Determine the (x, y) coordinate at the center of the cell enclosing the given text.  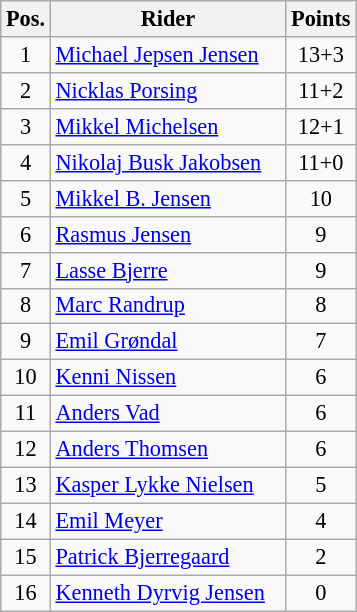
13 (26, 485)
Anders Thomsen (168, 450)
Mikkel Michelsen (168, 126)
Rasmus Jensen (168, 234)
Lasse Bjerre (168, 270)
Rider (168, 19)
Kasper Lykke Nielsen (168, 485)
12 (26, 450)
16 (26, 593)
3 (26, 126)
Kenni Nissen (168, 378)
Michael Jepsen Jensen (168, 55)
Anders Vad (168, 414)
Emil Grøndal (168, 342)
Pos. (26, 19)
Patrick Bjerregaard (168, 557)
1 (26, 55)
Nicklas Porsing (168, 90)
Marc Randrup (168, 306)
Nikolaj Busk Jakobsen (168, 162)
0 (321, 593)
14 (26, 521)
13+3 (321, 55)
Emil Meyer (168, 521)
11 (26, 414)
12+1 (321, 126)
15 (26, 557)
Mikkel B. Jensen (168, 198)
11+2 (321, 90)
Kenneth Dyrvig Jensen (168, 593)
Points (321, 19)
11+0 (321, 162)
